Identify which cell holds the provided text, then report its [x, y] central coordinate. 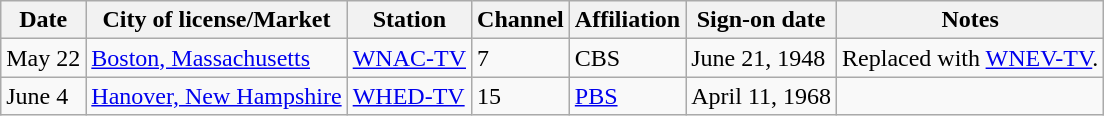
June 21, 1948 [762, 58]
April 11, 1968 [762, 96]
Replaced with WNEV-TV. [970, 58]
Station [409, 20]
WNAC-TV [409, 58]
15 [521, 96]
June 4 [44, 96]
May 22 [44, 58]
Hanover, New Hampshire [216, 96]
Notes [970, 20]
Date [44, 20]
Channel [521, 20]
CBS [627, 58]
Boston, Massachusetts [216, 58]
Affiliation [627, 20]
7 [521, 58]
WHED-TV [409, 96]
Sign-on date [762, 20]
PBS [627, 96]
City of license/Market [216, 20]
